Extract the [x, y] coordinate from the center of the cell holding the provided text.  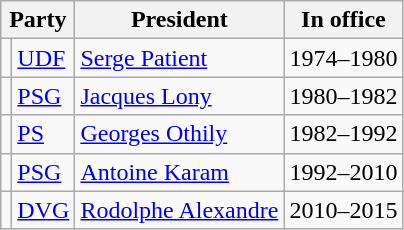
Antoine Karam [180, 172]
Rodolphe Alexandre [180, 210]
Serge Patient [180, 58]
1982–1992 [344, 134]
President [180, 20]
In office [344, 20]
2010–2015 [344, 210]
UDF [44, 58]
1980–1982 [344, 96]
Jacques Lony [180, 96]
1992–2010 [344, 172]
DVG [44, 210]
PS [44, 134]
1974–1980 [344, 58]
Georges Othily [180, 134]
Party [38, 20]
